Output the [x, y] coordinate of the center of the cell containing the given text.  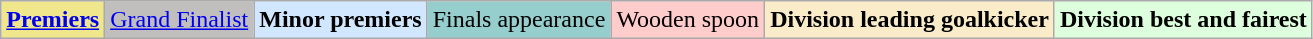
Minor premiers [340, 20]
Finals appearance [519, 20]
Division best and fairest [1183, 20]
Grand Finalist [180, 20]
Wooden spoon [688, 20]
Premiers [53, 20]
Division leading goalkicker [910, 20]
